Detect which cell encompasses the target text, then output its (X, Y) center coordinate. 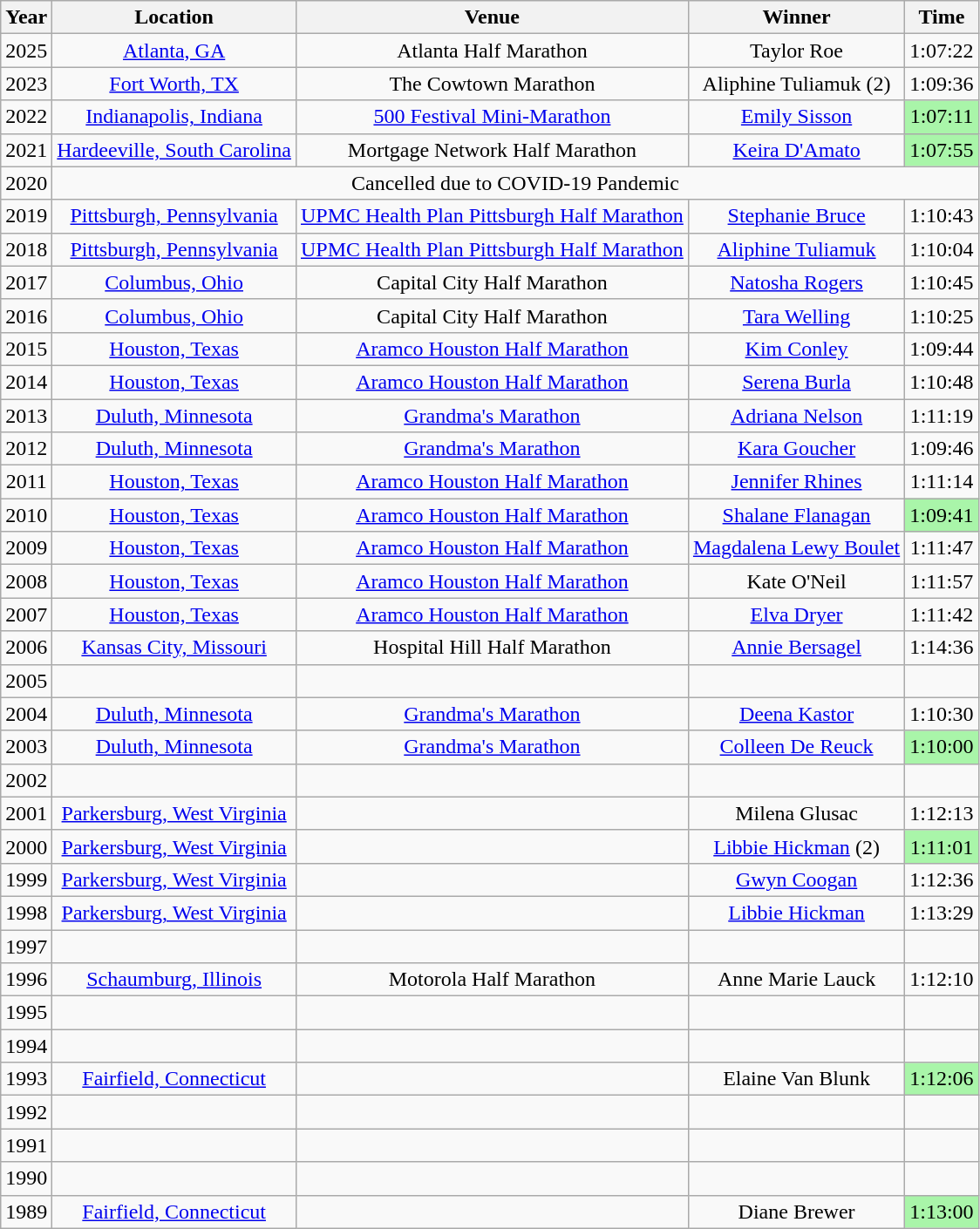
1997 (26, 946)
Stephanie Bruce (796, 216)
1:07:22 (942, 51)
Kansas City, Missouri (174, 648)
Milena Glusac (796, 813)
Taylor Roe (796, 51)
Year (26, 17)
Atlanta Half Marathon (492, 51)
1:07:55 (942, 150)
1:10:25 (942, 316)
Jennifer Rhines (796, 482)
1991 (26, 1145)
2013 (26, 416)
Tara Welling (796, 316)
1992 (26, 1112)
Time (942, 17)
2016 (26, 316)
Hardeeville, South Carolina (174, 150)
1:12:13 (942, 813)
Indianapolis, Indiana (174, 117)
1:09:46 (942, 449)
2022 (26, 117)
1:12:06 (942, 1079)
2018 (26, 249)
1:11:14 (942, 482)
Kara Goucher (796, 449)
1:09:44 (942, 349)
2008 (26, 581)
Location (174, 17)
Kim Conley (796, 349)
Emily Sisson (796, 117)
Motorola Half Marathon (492, 980)
2003 (26, 747)
1:10:45 (942, 282)
Elaine Van Blunk (796, 1079)
Annie Bersagel (796, 648)
2025 (26, 51)
2023 (26, 84)
2006 (26, 648)
1993 (26, 1079)
1996 (26, 980)
1:07:11 (942, 117)
2007 (26, 614)
2005 (26, 681)
1999 (26, 879)
1:10:00 (942, 747)
1995 (26, 1013)
Cancelled due to COVID-19 Pandemic (515, 183)
2019 (26, 216)
Libbie Hickman (796, 913)
2000 (26, 846)
Schaumburg, Illinois (174, 980)
Elva Dryer (796, 614)
1:14:36 (942, 648)
2014 (26, 382)
Aliphine Tuliamuk (796, 249)
Magdalena Lewy Boulet (796, 548)
1:09:41 (942, 515)
1994 (26, 1046)
1:11:47 (942, 548)
2012 (26, 449)
1:10:48 (942, 382)
2009 (26, 548)
Natosha Rogers (796, 282)
1:10:04 (942, 249)
1:11:01 (942, 846)
Kate O'Neil (796, 581)
1:11:19 (942, 416)
Anne Marie Lauck (796, 980)
1:12:10 (942, 980)
2002 (26, 780)
Mortgage Network Half Marathon (492, 150)
Colleen De Reuck (796, 747)
Hospital Hill Half Marathon (492, 648)
Serena Burla (796, 382)
1:13:00 (942, 1212)
Libbie Hickman (2) (796, 846)
Gwyn Coogan (796, 879)
Deena Kastor (796, 714)
2021 (26, 150)
2001 (26, 813)
Adriana Nelson (796, 416)
2011 (26, 482)
Fort Worth, TX (174, 84)
Diane Brewer (796, 1212)
1:11:57 (942, 581)
500 Festival Mini-Marathon (492, 117)
Keira D'Amato (796, 150)
Venue (492, 17)
1990 (26, 1178)
1989 (26, 1212)
1:13:29 (942, 913)
1:10:43 (942, 216)
1:12:36 (942, 879)
2010 (26, 515)
Shalane Flanagan (796, 515)
Atlanta, GA (174, 51)
Aliphine Tuliamuk (2) (796, 84)
1:10:30 (942, 714)
2020 (26, 183)
2004 (26, 714)
2017 (26, 282)
1998 (26, 913)
The Cowtown Marathon (492, 84)
1:11:42 (942, 614)
1:09:36 (942, 84)
Winner (796, 17)
2015 (26, 349)
